Provide the [x, y] coordinate of the cell's center where the given text is located.  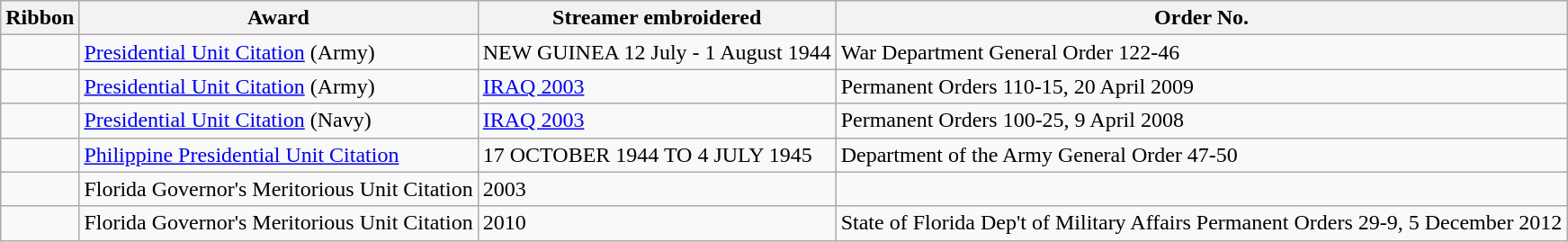
NEW GUINEA 12 July - 1 August 1944 [657, 52]
Order No. [1202, 18]
Streamer embroidered [657, 18]
2010 [657, 223]
Ribbon [40, 18]
2003 [657, 189]
Presidential Unit Citation (Navy) [279, 121]
State of Florida Dep't of Military Affairs Permanent Orders 29-9, 5 December 2012 [1202, 223]
Permanent Orders 110-15, 20 April 2009 [1202, 86]
Permanent Orders 100-25, 9 April 2008 [1202, 121]
Department of the Army General Order 47-50 [1202, 155]
War Department General Order 122-46 [1202, 52]
17 OCTOBER 1944 TO 4 JULY 1945 [657, 155]
Philippine Presidential Unit Citation [279, 155]
Award [279, 18]
